Scan for the cell matching the given text and deliver its (x, y) coordinate at center. 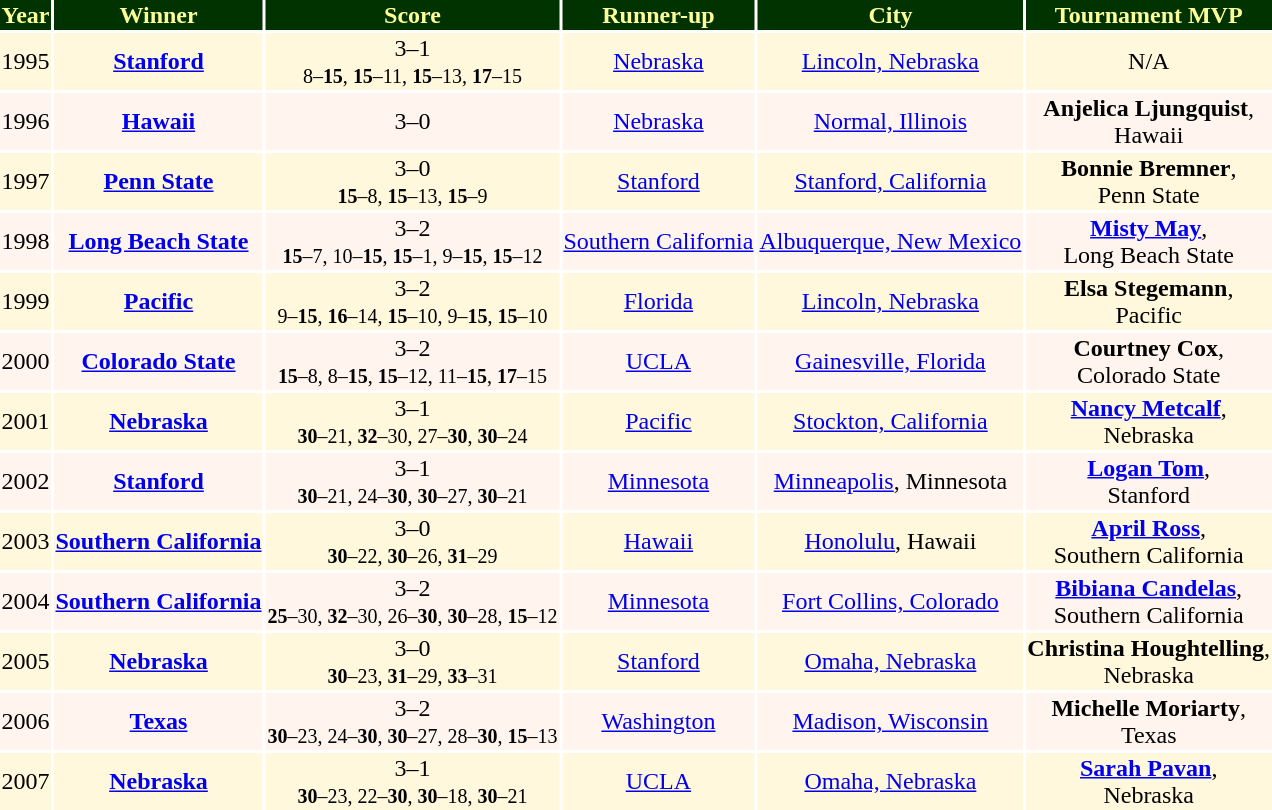
City (890, 15)
Madison, Wisconsin (890, 722)
Colorado State (158, 362)
3–225–30, 32–30, 26–30, 30–28, 15–12 (412, 602)
2002 (26, 482)
3–030–22, 30–26, 31–29 (412, 542)
Bonnie Bremner, Penn State (1149, 182)
Bibiana Candelas, Southern California (1149, 602)
Runner-up (658, 15)
Year (26, 15)
Logan Tom, Stanford (1149, 482)
Misty May, Long Beach State (1149, 242)
3–1 8–15, 15–11, 15–13, 17–15 (412, 62)
Christina Houghtelling, Nebraska (1149, 662)
Michelle Moriarty, Texas (1149, 722)
Normal, Illinois (890, 122)
3–0 (412, 122)
Minneapolis, Minnesota (890, 482)
Anjelica Ljungquist, Hawaii (1149, 122)
Stockton, California (890, 422)
2001 (26, 422)
Penn State (158, 182)
N/A (1149, 62)
Courtney Cox, Colorado State (1149, 362)
2004 (26, 602)
Texas (158, 722)
Washington (658, 722)
3–0 15–8, 15–13, 15–9 (412, 182)
2000 (26, 362)
Elsa Stegemann, Pacific (1149, 302)
2003 (26, 542)
1999 (26, 302)
Sarah Pavan, Nebraska (1149, 782)
Stanford, California (890, 182)
1996 (26, 122)
Nancy Metcalf, Nebraska (1149, 422)
1997 (26, 182)
3–230–23, 24–30, 30–27, 28–30, 15–13 (412, 722)
Gainesville, Florida (890, 362)
1998 (26, 242)
2007 (26, 782)
Honolulu, Hawaii (890, 542)
2006 (26, 722)
Florida (658, 302)
Score (412, 15)
3–215–8, 8–15, 15–12, 11–15, 17–15 (412, 362)
3–215–7, 10–15, 15–1, 9–15, 15–12 (412, 242)
Tournament MVP (1149, 15)
3–29–15, 16–14, 15–10, 9–15, 15–10 (412, 302)
Albuquerque, New Mexico (890, 242)
Long Beach State (158, 242)
3–1 30–23, 22–30, 30–18, 30–21 (412, 782)
April Ross, Southern California (1149, 542)
3–130–21, 24–30, 30–27, 30–21 (412, 482)
2005 (26, 662)
1995 (26, 62)
3–130–21, 32–30, 27–30, 30–24 (412, 422)
3–030–23, 31–29, 33–31 (412, 662)
Fort Collins, Colorado (890, 602)
Winner (158, 15)
